Detect which cell encompasses the target text, then output its (X, Y) center coordinate. 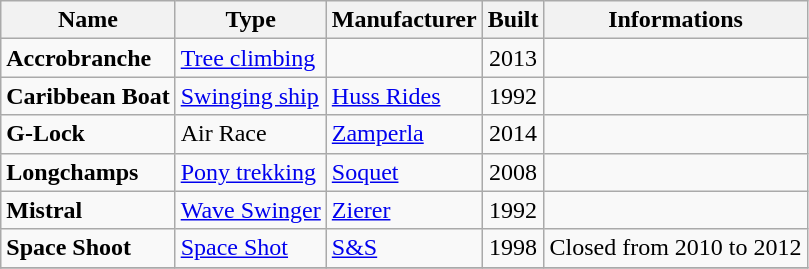
Space Shoot (88, 248)
Name (88, 20)
Built (513, 20)
2008 (513, 172)
Longchamps (88, 172)
2014 (513, 134)
S&S (404, 248)
Zierer (404, 210)
Type (250, 20)
G-Lock (88, 134)
1998 (513, 248)
Accrobranche (88, 58)
Pony trekking (250, 172)
Tree climbing (250, 58)
Informations (676, 20)
Space Shot (250, 248)
2013 (513, 58)
Huss Rides (404, 96)
Caribbean Boat (88, 96)
Mistral (88, 210)
Swinging ship (250, 96)
Air Race (250, 134)
Zamperla (404, 134)
Closed from 2010 to 2012 (676, 248)
Soquet (404, 172)
Wave Swinger (250, 210)
Manufacturer (404, 20)
